Determine the [X, Y] coordinate at the center of the cell enclosing the given text.  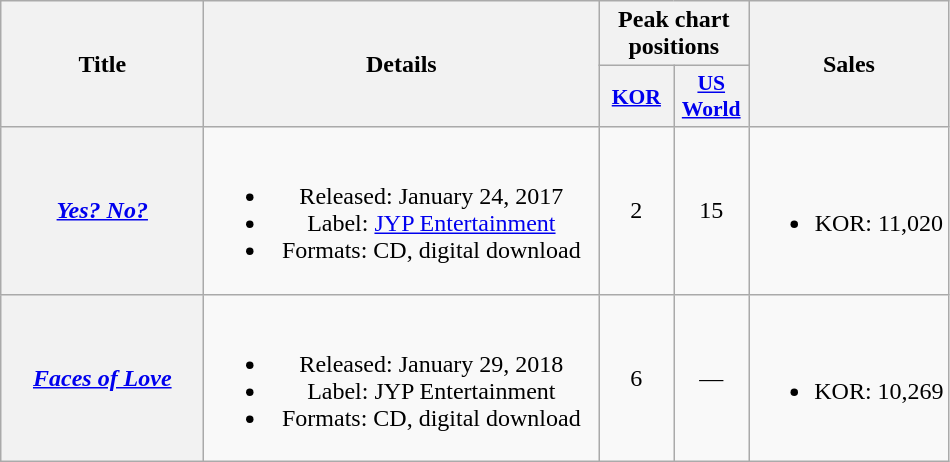
KOR: 10,269 [849, 378]
2 [636, 210]
Title [102, 64]
Released: January 24, 2017Label: JYP EntertainmentFormats: CD, digital download [402, 210]
— [712, 378]
KOR [636, 96]
Yes? No? [102, 210]
6 [636, 378]
Released: January 29, 2018Label: JYP EntertainmentFormats: CD, digital download [402, 378]
15 [712, 210]
KOR: 11,020 [849, 210]
Peak chart positions [674, 34]
Sales [849, 64]
Details [402, 64]
Faces of Love [102, 378]
US World [712, 96]
